Capture the cell that displays the provided text and extract its (X, Y) central coordinate. 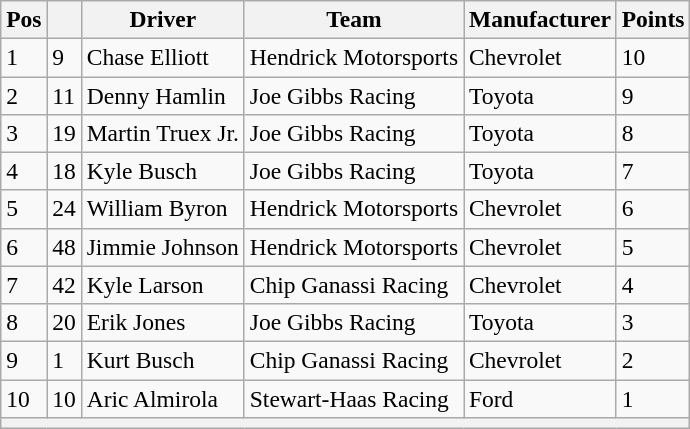
Points (653, 19)
Kurt Busch (162, 360)
48 (64, 247)
Manufacturer (540, 19)
Ford (540, 398)
William Byron (162, 209)
11 (64, 95)
Martin Truex Jr. (162, 133)
Chase Elliott (162, 57)
Pos (24, 19)
Erik Jones (162, 322)
42 (64, 285)
24 (64, 209)
Stewart-Haas Racing (354, 398)
19 (64, 133)
Driver (162, 19)
Aric Almirola (162, 398)
Jimmie Johnson (162, 247)
Team (354, 19)
Kyle Larson (162, 285)
18 (64, 171)
Denny Hamlin (162, 95)
20 (64, 322)
Kyle Busch (162, 171)
